Extract the (X, Y) coordinate from the center of the cell holding the provided text.  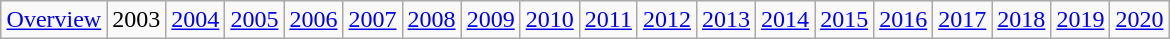
2007 (372, 20)
2016 (904, 20)
2004 (196, 20)
2019 (1080, 20)
2015 (844, 20)
2006 (314, 20)
2012 (666, 20)
2014 (786, 20)
2010 (550, 20)
2003 (136, 20)
2020 (1140, 20)
2018 (1022, 20)
2008 (432, 20)
2011 (608, 20)
Overview (54, 20)
2013 (726, 20)
2017 (962, 20)
2009 (490, 20)
2005 (254, 20)
